From the cell containing the given text, extract its center point as [X, Y] coordinate. 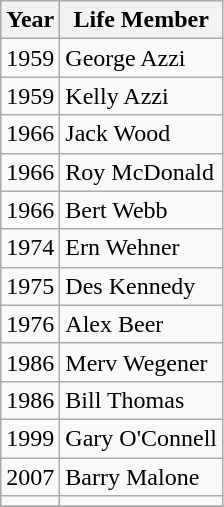
Kelly Azzi [142, 96]
Merv Wegener [142, 362]
1975 [30, 286]
Year [30, 20]
1974 [30, 248]
1999 [30, 438]
1976 [30, 324]
Alex Beer [142, 324]
Bert Webb [142, 210]
Bill Thomas [142, 400]
Gary O'Connell [142, 438]
Ern Wehner [142, 248]
Jack Wood [142, 134]
Roy McDonald [142, 172]
Barry Malone [142, 477]
Des Kennedy [142, 286]
George Azzi [142, 58]
Life Member [142, 20]
2007 [30, 477]
